Identify which cell holds the provided text, then report its [x, y] central coordinate. 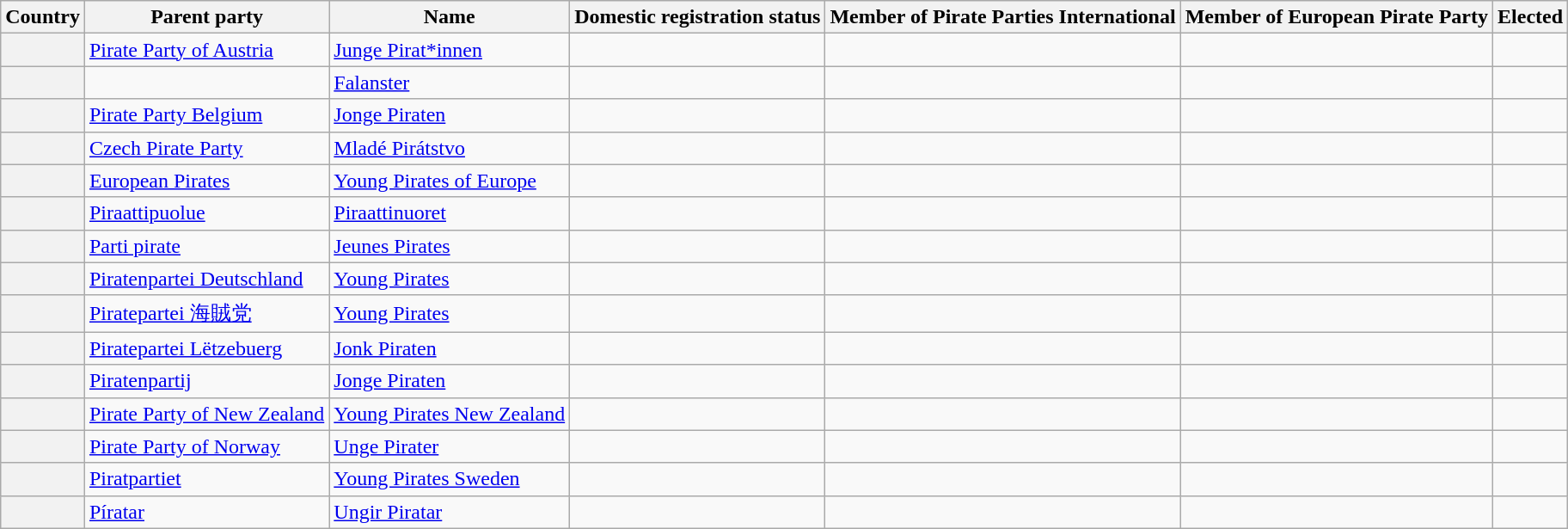
Ungir Piratar [450, 512]
Píratar [206, 512]
Piratepartei Lëtzebuerg [206, 348]
Elected [1530, 17]
Jonk Piraten [450, 348]
Unge Pirater [450, 446]
Parti pirate [206, 246]
Piratepartei 海賊党 [206, 313]
Piratpartiet [206, 479]
Parent party [206, 17]
Piraattinuoret [450, 213]
Pirate Party of Norway [206, 446]
Pirate Party Belgium [206, 115]
Young Pirates New Zealand [450, 414]
Piraattipuolue [206, 213]
Junge Pirat*innen [450, 50]
Member of Pirate Parties International [1002, 17]
Piratenpartij [206, 381]
Young Pirates Sweden [450, 479]
Pirate Party of Austria [206, 50]
Domestic registration status [698, 17]
Jeunes Pirates [450, 246]
Pirate Party of New Zealand [206, 414]
Piratenpartei Deutschland [206, 279]
Country [43, 17]
Czech Pirate Party [206, 148]
Name [450, 17]
European Pirates [206, 181]
Member of European Pirate Party [1336, 17]
Mladé Pirátstvo [450, 148]
Falanster [450, 83]
Young Pirates of Europe [450, 181]
